Determine the (x, y) coordinate at the center of the cell enclosing the given text.  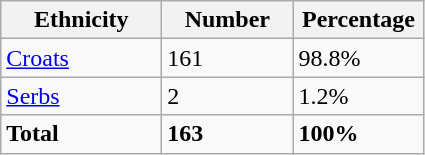
Total (82, 134)
Number (228, 20)
161 (228, 58)
Percentage (358, 20)
2 (228, 96)
163 (228, 134)
Serbs (82, 96)
1.2% (358, 96)
Croats (82, 58)
98.8% (358, 58)
Ethnicity (82, 20)
100% (358, 134)
